Capture the cell that displays the provided text and extract its (X, Y) central coordinate. 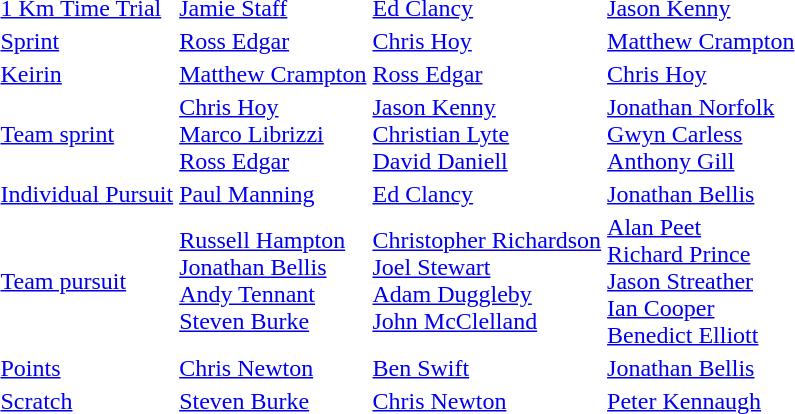
Ed Clancy (487, 194)
Matthew Crampton (273, 74)
Ben Swift (487, 368)
Chris HoyMarco LibrizziRoss Edgar (273, 134)
Paul Manning (273, 194)
Russell HamptonJonathan BellisAndy TennantSteven Burke (273, 281)
Jason KennyChristian LyteDavid Daniell (487, 134)
Chris Newton (273, 368)
Chris Hoy (487, 41)
Christopher RichardsonJoel StewartAdam DugglebyJohn McClelland (487, 281)
